Provide the (x, y) coordinate of the cell's center where the given text is located.  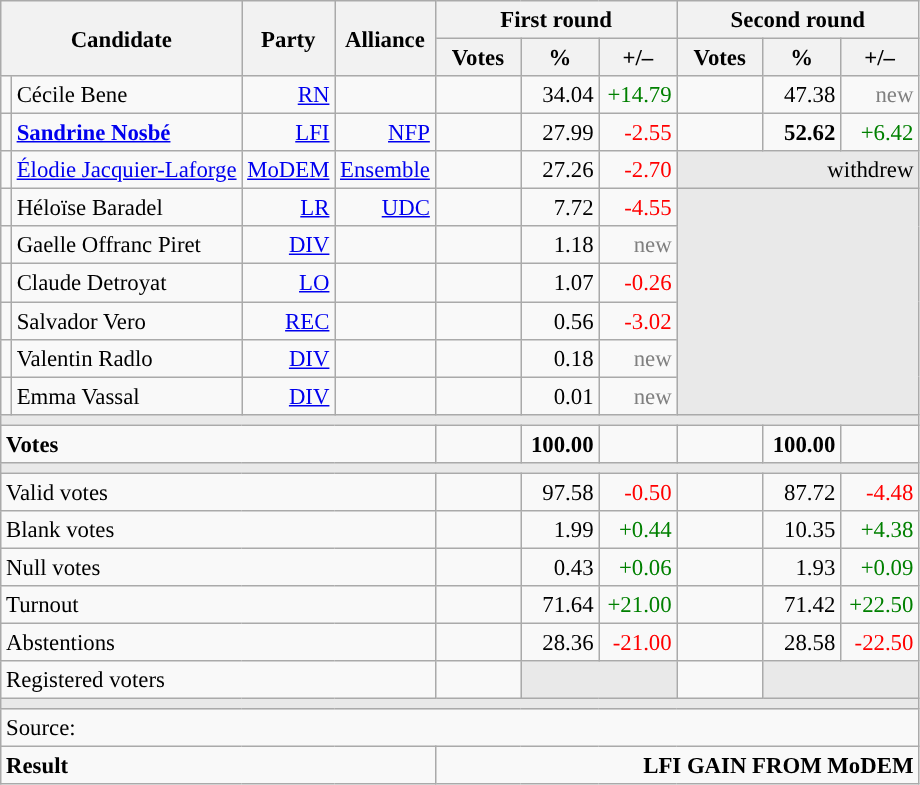
-0.50 (638, 492)
Claude Detroyat (126, 283)
Cécile Bene (126, 95)
Héloïse Baradel (126, 208)
Turnout (218, 605)
Abstentions (218, 643)
-21.00 (638, 643)
Élodie Jacquier-Laforge (126, 170)
NFP (385, 133)
27.26 (560, 170)
-0.26 (638, 283)
Party (288, 38)
0.01 (560, 396)
Candidate (122, 38)
Second round (798, 20)
UDC (385, 208)
1.99 (560, 530)
+0.09 (880, 567)
Emma Vassal (126, 396)
LR (288, 208)
-2.55 (638, 133)
-4.55 (638, 208)
1.93 (802, 567)
87.72 (802, 492)
Valentin Radlo (126, 358)
52.62 (802, 133)
Source: (460, 728)
Salvador Vero (126, 321)
-4.48 (880, 492)
71.64 (560, 605)
28.58 (802, 643)
RN (288, 95)
REC (288, 321)
10.35 (802, 530)
MoDEM (288, 170)
7.72 (560, 208)
Alliance (385, 38)
+4.38 (880, 530)
Null votes (218, 567)
Registered voters (218, 680)
LFI GAIN FROM MoDEM (677, 766)
0.18 (560, 358)
+0.44 (638, 530)
First round (556, 20)
Ensemble (385, 170)
LFI (288, 133)
27.99 (560, 133)
34.04 (560, 95)
Valid votes (218, 492)
71.42 (802, 605)
0.56 (560, 321)
Sandrine Nosbé (126, 133)
97.58 (560, 492)
Result (218, 766)
+14.79 (638, 95)
+6.42 (880, 133)
1.18 (560, 245)
+21.00 (638, 605)
+0.06 (638, 567)
withdrew (798, 170)
0.43 (560, 567)
Gaelle Offranc Piret (126, 245)
-3.02 (638, 321)
28.36 (560, 643)
-22.50 (880, 643)
-2.70 (638, 170)
Blank votes (218, 530)
+22.50 (880, 605)
47.38 (802, 95)
LO (288, 283)
1.07 (560, 283)
